Locate the cell with the specified text and output its [X, Y] center coordinate. 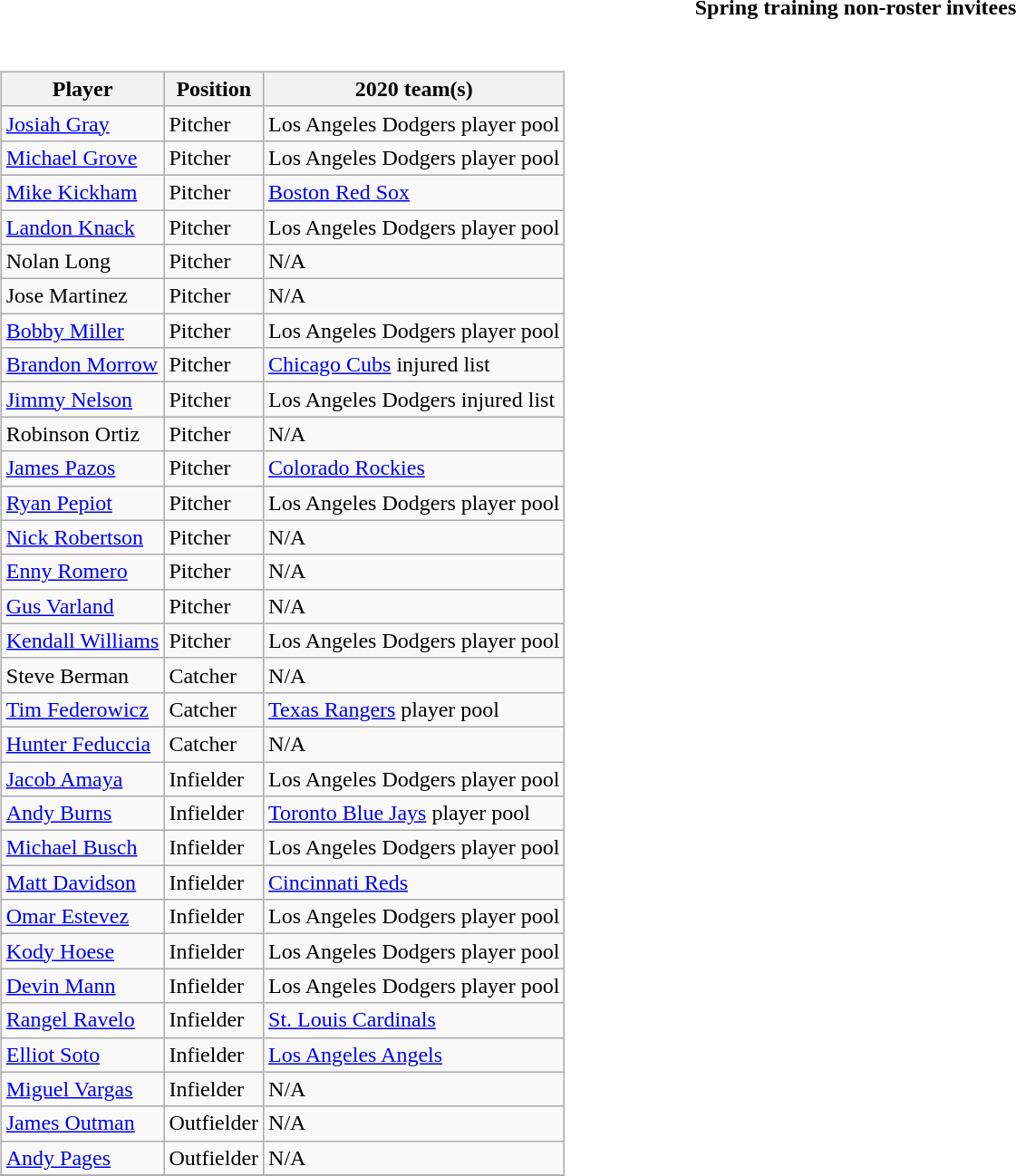
Jose Martinez [82, 296]
Boston Red Sox [414, 192]
Omar Estevez [82, 917]
Miguel Vargas [82, 1089]
James Pazos [82, 468]
Kendall Williams [82, 641]
Michael Grove [82, 158]
Nick Robertson [82, 537]
Los Angeles Angels [414, 1055]
James Outman [82, 1123]
Player [82, 89]
Cincinnati Reds [414, 882]
Gus Varland [82, 606]
Enny Romero [82, 572]
Position [214, 89]
Landon Knack [82, 227]
Los Angeles Dodgers injured list [414, 400]
Matt Davidson [82, 882]
Brandon Morrow [82, 365]
Jimmy Nelson [82, 400]
Josiah Gray [82, 123]
Colorado Rockies [414, 468]
Rangel Ravelo [82, 1020]
St. Louis Cardinals [414, 1020]
Texas Rangers player pool [414, 709]
Steve Berman [82, 675]
Andy Pages [82, 1158]
Hunter Feduccia [82, 744]
Nolan Long [82, 262]
Devin Mann [82, 986]
Mike Kickham [82, 192]
Jacob Amaya [82, 778]
Andy Burns [82, 814]
Toronto Blue Jays player pool [414, 814]
2020 team(s) [414, 89]
Elliot Soto [82, 1055]
Chicago Cubs injured list [414, 365]
Bobby Miller [82, 331]
Ryan Pepiot [82, 503]
Robinson Ortiz [82, 434]
Michael Busch [82, 848]
Kody Hoese [82, 951]
Tim Federowicz [82, 709]
